Pinpoint the cell where the given text exists, returning its [X, Y] midpoint coordinate. 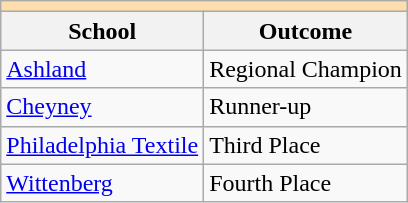
Outcome [306, 31]
School [102, 31]
Cheyney [102, 107]
Philadelphia Textile [102, 145]
Regional Champion [306, 69]
Runner-up [306, 107]
Ashland [102, 69]
Third Place [306, 145]
Wittenberg [102, 183]
Fourth Place [306, 183]
